For the text-containing cell, return its midpoint in (X, Y) coordinate format. 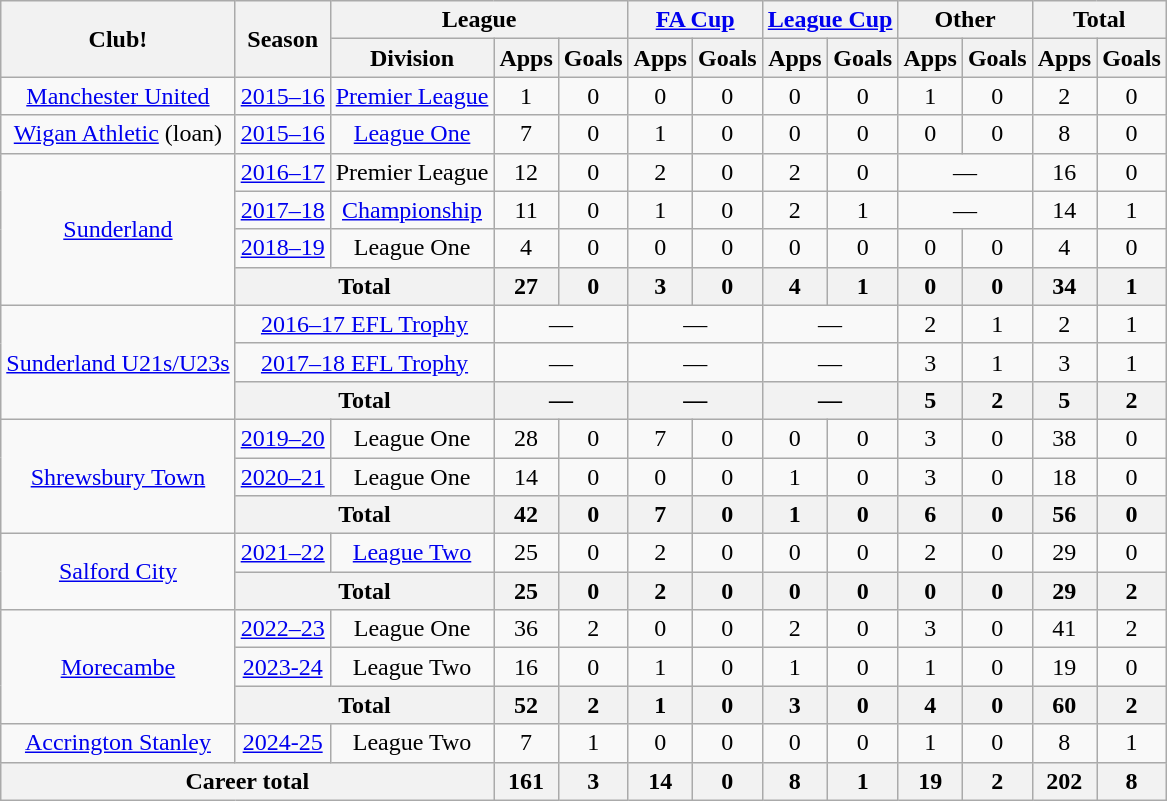
12 (526, 172)
2021–22 (282, 553)
34 (1064, 286)
Season (282, 39)
202 (1064, 781)
2016–17 EFL Trophy (364, 324)
41 (1064, 629)
2020–21 (282, 477)
2016–17 (282, 172)
2024-25 (282, 743)
36 (526, 629)
FA Cup (695, 20)
League (479, 20)
18 (1064, 477)
6 (930, 515)
2018–19 (282, 248)
Wigan Athletic (loan) (118, 134)
Sunderland (118, 229)
Morecambe (118, 667)
56 (1064, 515)
52 (526, 705)
28 (526, 438)
27 (526, 286)
2017–18 EFL Trophy (364, 362)
Shrewsbury Town (118, 476)
Accrington Stanley (118, 743)
2023-24 (282, 667)
60 (1064, 705)
2022–23 (282, 629)
Manchester United (118, 96)
League Cup (830, 20)
Club! (118, 39)
Division (412, 58)
38 (1064, 438)
2017–18 (282, 210)
42 (526, 515)
2019–20 (282, 438)
Career total (248, 781)
Championship (412, 210)
Salford City (118, 572)
161 (526, 781)
Other (965, 20)
11 (526, 210)
Sunderland U21s/U23s (118, 362)
